Search for the cell housing the specified text and yield its [X, Y] center coordinate. 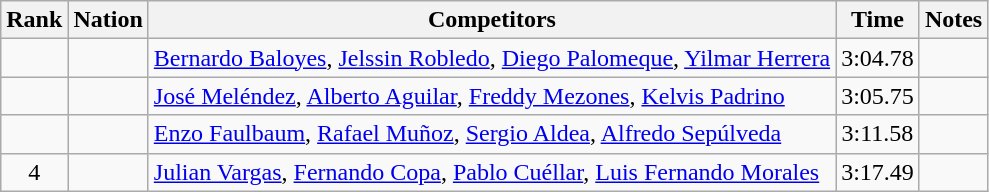
3:17.49 [878, 172]
Bernardo Baloyes, Jelssin Robledo, Diego Palomeque, Yilmar Herrera [492, 58]
3:04.78 [878, 58]
3:05.75 [878, 96]
3:11.58 [878, 134]
José Meléndez, Alberto Aguilar, Freddy Mezones, Kelvis Padrino [492, 96]
Competitors [492, 20]
4 [34, 172]
Julian Vargas, Fernando Copa, Pablo Cuéllar, Luis Fernando Morales [492, 172]
Notes [953, 20]
Nation [108, 20]
Rank [34, 20]
Time [878, 20]
Enzo Faulbaum, Rafael Muñoz, Sergio Aldea, Alfredo Sepúlveda [492, 134]
